For the text-containing cell, return its midpoint in [x, y] coordinate format. 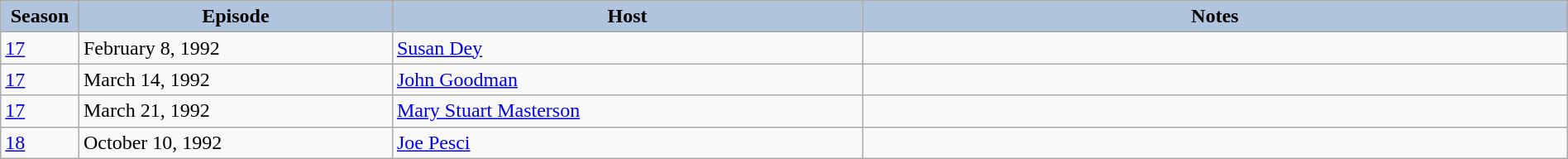
March 21, 1992 [235, 111]
March 14, 1992 [235, 79]
Host [627, 17]
Notes [1216, 17]
February 8, 1992 [235, 48]
John Goodman [627, 79]
Mary Stuart Masterson [627, 111]
Season [40, 17]
October 10, 1992 [235, 142]
Episode [235, 17]
Joe Pesci [627, 142]
Susan Dey [627, 48]
18 [40, 142]
